From the cell containing the given text, extract its center point as (X, Y) coordinate. 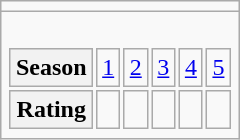
5 (218, 67)
Season (52, 67)
Rating (52, 110)
2 (136, 67)
1 (108, 67)
4 (192, 67)
Season 1 2 3 4 5 Rating (120, 75)
3 (164, 67)
